Return [x, y] of the center of cell containing provided text 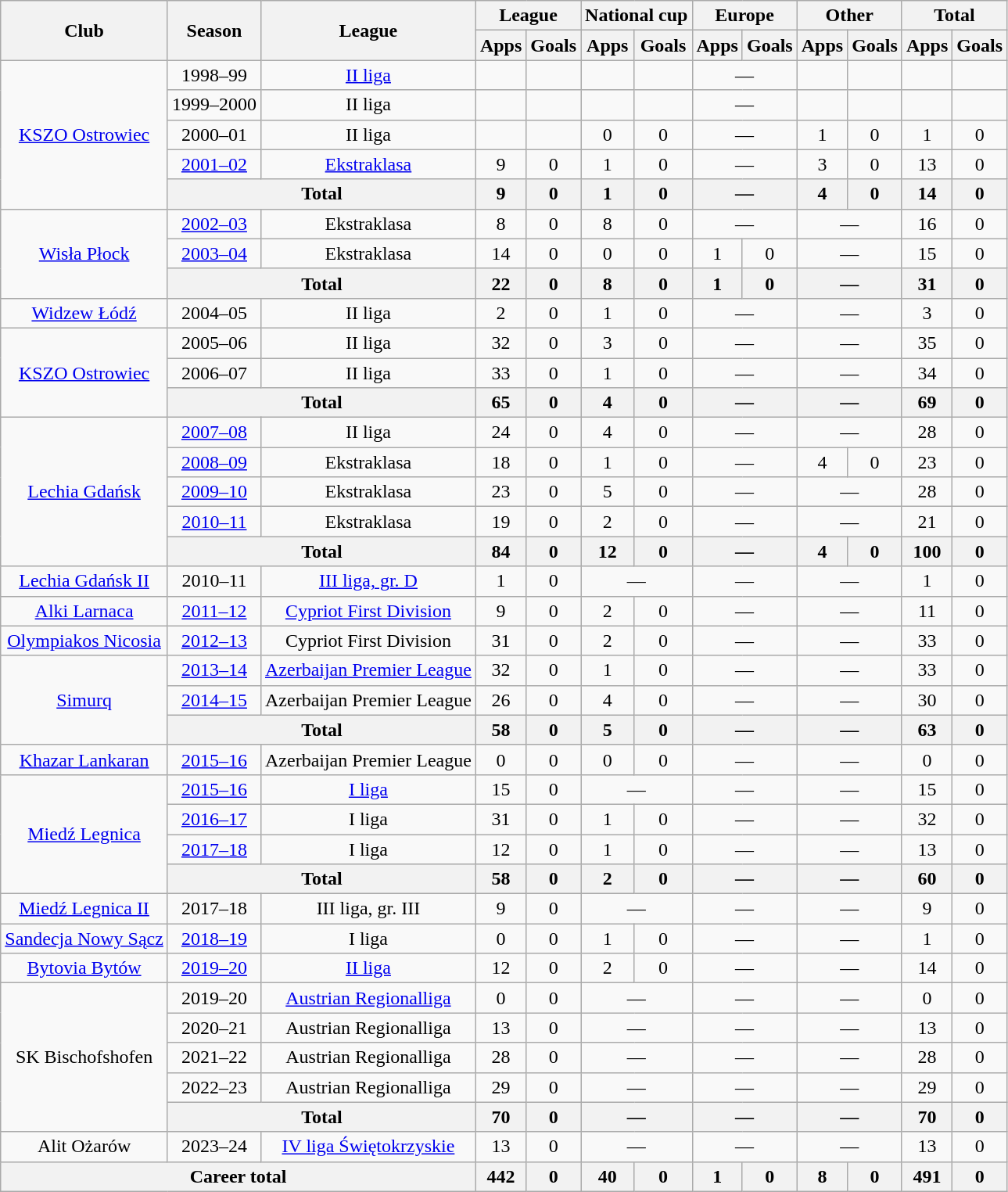
Olympiakos Nicosia [84, 641]
III liga, gr. III [368, 909]
Club [84, 31]
65 [500, 403]
63 [927, 730]
SK Bischofshofen [84, 1057]
Career total [239, 1176]
26 [500, 700]
2016–17 [214, 819]
Season [214, 31]
Lechia Gdańsk II [84, 581]
Sandecja Nowy Sącz [84, 939]
100 [927, 551]
2014–15 [214, 700]
Wisła Płock [84, 253]
24 [500, 433]
Alki Larnaca [84, 611]
16 [927, 224]
2018–19 [214, 939]
Widzew Łódź [84, 313]
19 [500, 522]
1999–2000 [214, 105]
30 [927, 700]
Miedź Legnica [84, 834]
2002–03 [214, 224]
2009–10 [214, 492]
National cup [637, 16]
1998–99 [214, 75]
2023–24 [214, 1147]
60 [927, 879]
Bytovia Bytów [84, 968]
Europe [744, 16]
2007–08 [214, 433]
2005–06 [214, 343]
22 [500, 283]
11 [927, 611]
Miedź Legnica II [84, 909]
2012–13 [214, 641]
21 [927, 522]
Lechia Gdańsk [84, 492]
Khazar Lankaran [84, 759]
Other [849, 16]
2006–07 [214, 373]
84 [500, 551]
2021–22 [214, 1057]
18 [500, 462]
Alit Ożarów [84, 1147]
Simurq [84, 700]
2004–05 [214, 313]
2003–04 [214, 253]
2008–09 [214, 462]
2011–12 [214, 611]
2020–21 [214, 1028]
34 [927, 373]
2013–14 [214, 670]
IV liga Świętokrzyskie [368, 1147]
69 [927, 403]
2001–02 [214, 164]
40 [608, 1176]
491 [927, 1176]
III liga, gr. D [368, 581]
2000–01 [214, 135]
442 [500, 1176]
35 [927, 343]
2022–23 [214, 1087]
